Identify which cell holds the provided text, then report its (X, Y) central coordinate. 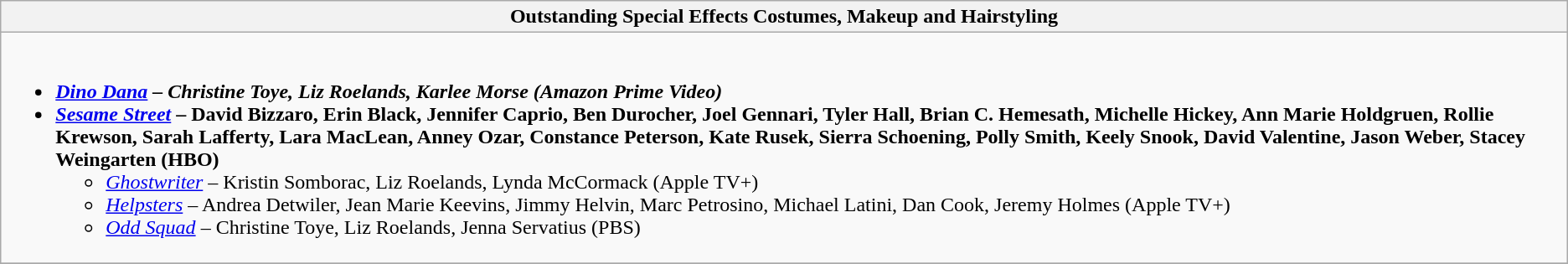
Outstanding Special Effects Costumes, Makeup and Hairstyling (784, 17)
